Detect which cell encompasses the target text, then output its (x, y) center coordinate. 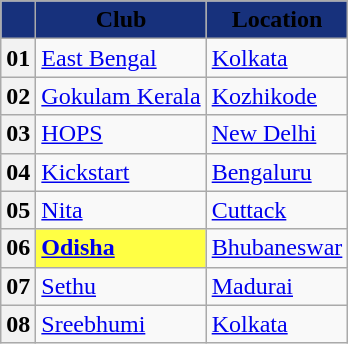
03 (18, 134)
East Bengal (121, 58)
Bengaluru (277, 172)
Madurai (277, 286)
Gokulam Kerala (121, 96)
01 (18, 58)
Sreebhumi (121, 324)
Nita (121, 210)
Odisha (121, 248)
07 (18, 286)
Location (277, 20)
02 (18, 96)
Kozhikode (277, 96)
Kickstart (121, 172)
HOPS (121, 134)
06 (18, 248)
08 (18, 324)
Sethu (121, 286)
Bhubaneswar (277, 248)
04 (18, 172)
Club (121, 20)
New Delhi (277, 134)
Cuttack (277, 210)
05 (18, 210)
